Determine the [X, Y] coordinate at the center of the cell enclosing the given text.  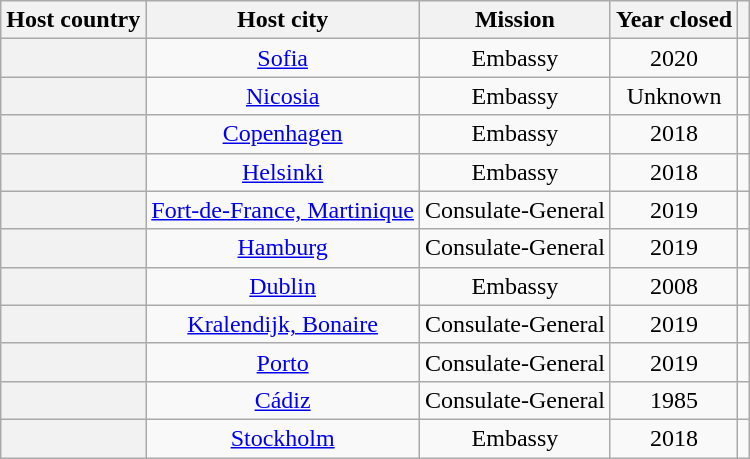
2008 [674, 286]
Nicosia [283, 96]
Hamburg [283, 248]
Stockholm [283, 438]
2020 [674, 58]
Copenhagen [283, 134]
Cádiz [283, 400]
Host city [283, 20]
Sofia [283, 58]
Fort-de-France, Martinique [283, 210]
Kralendijk, Bonaire [283, 324]
Porto [283, 362]
Helsinki [283, 172]
Unknown [674, 96]
Year closed [674, 20]
Mission [514, 20]
1985 [674, 400]
Dublin [283, 286]
Host country [74, 20]
